Extract the [X, Y] coordinate from the center of the cell holding the provided text.  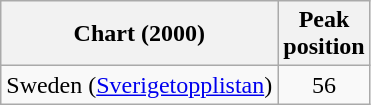
Peakposition [324, 34]
56 [324, 85]
Chart (2000) [140, 34]
Sweden (Sverigetopplistan) [140, 85]
